Output the [X, Y] coordinate of the center of the cell containing the given text.  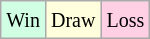
Loss [126, 20]
Draw [72, 20]
Win [24, 20]
